Output the [x, y] coordinate of the center of the cell containing the given text.  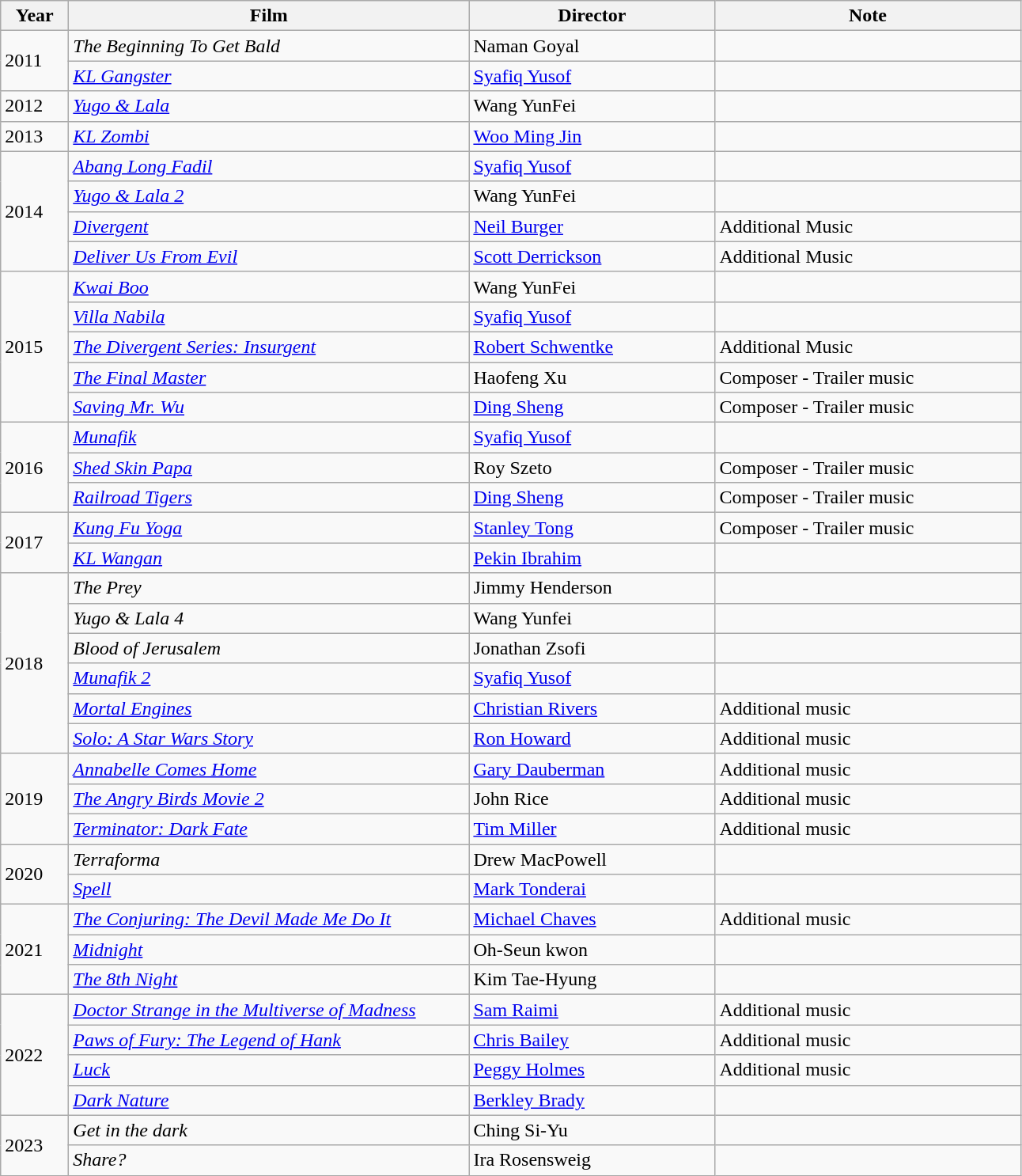
2015 [35, 347]
Stanley Tong [592, 528]
2022 [35, 1055]
Villa Nabila [269, 317]
Robert Schwentke [592, 347]
Get in the dark [269, 1130]
Peggy Holmes [592, 1070]
2020 [35, 874]
Yugo & Lala [269, 106]
2014 [35, 211]
Jonathan Zsofi [592, 648]
Pekin Ibrahim [592, 558]
Shed Skin Papa [269, 468]
Haofeng Xu [592, 377]
KL Gangster [269, 76]
The Angry Birds Movie 2 [269, 799]
2017 [35, 543]
Naman Goyal [592, 46]
Jimmy Henderson [592, 588]
Woo Ming Jin [592, 136]
Director [592, 16]
2023 [35, 1145]
Saving Mr. Wu [269, 408]
2012 [35, 106]
2011 [35, 61]
Neil Burger [592, 226]
Solo: A Star Wars Story [269, 738]
Yugo & Lala 2 [269, 196]
Share? [269, 1160]
Sam Raimi [592, 1010]
Kim Tae-Hyung [592, 980]
Ching Si-Yu [592, 1130]
Blood of Jerusalem [269, 648]
2013 [35, 136]
Tim Miller [592, 829]
2021 [35, 950]
Deliver Us From Evil [269, 256]
Christian Rivers [592, 708]
Mark Tonderai [592, 890]
Railroad Tigers [269, 498]
Year [35, 16]
The Final Master [269, 377]
Ron Howard [592, 738]
John Rice [592, 799]
KL Zombi [269, 136]
Roy Szeto [592, 468]
Drew MacPowell [592, 859]
Kung Fu Yoga [269, 528]
The Divergent Series: Insurgent [269, 347]
Michael Chaves [592, 920]
Annabelle Comes Home [269, 768]
Oh-Seun kwon [592, 950]
Yugo & Lala 4 [269, 618]
Gary Dauberman [592, 768]
2019 [35, 799]
The Prey [269, 588]
2016 [35, 468]
Berkley Brady [592, 1100]
The Beginning To Get Bald [269, 46]
The Conjuring: The Devil Made Me Do It [269, 920]
2018 [35, 663]
Abang Long Fadil [269, 166]
Dark Nature [269, 1100]
Chris Bailey [592, 1040]
Doctor Strange in the Multiverse of Madness [269, 1010]
Spell [269, 890]
Ira Rosensweig [592, 1160]
Film [269, 16]
Divergent [269, 226]
Luck [269, 1070]
Terraforma [269, 859]
Munafik 2 [269, 678]
Paws of Fury: The Legend of Hank [269, 1040]
Terminator: Dark Fate [269, 829]
KL Wangan [269, 558]
Midnight [269, 950]
Note [868, 16]
The 8th Night [269, 980]
Wang Yunfei [592, 618]
Scott Derrickson [592, 256]
Munafik [269, 438]
Kwai Boo [269, 286]
Mortal Engines [269, 708]
